Locate the cell with the specified text and output its (X, Y) center coordinate. 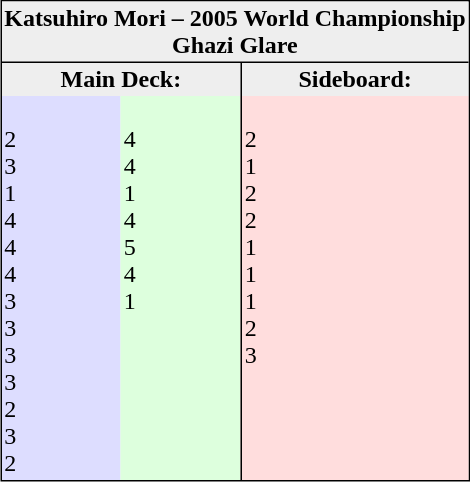
Katsuhiro Mori – 2005 World Championship Ghazi Glare (234, 33)
4 4 1 4 5 4 1 (181, 288)
Sideboard: (354, 80)
2 3 1 4 4 4 3 3 3 3 2 3 2 (61, 288)
2 1 2 2 1 1 1 2 3 (354, 288)
Main Deck: (120, 80)
